Detect which cell encompasses the target text, then output its (x, y) center coordinate. 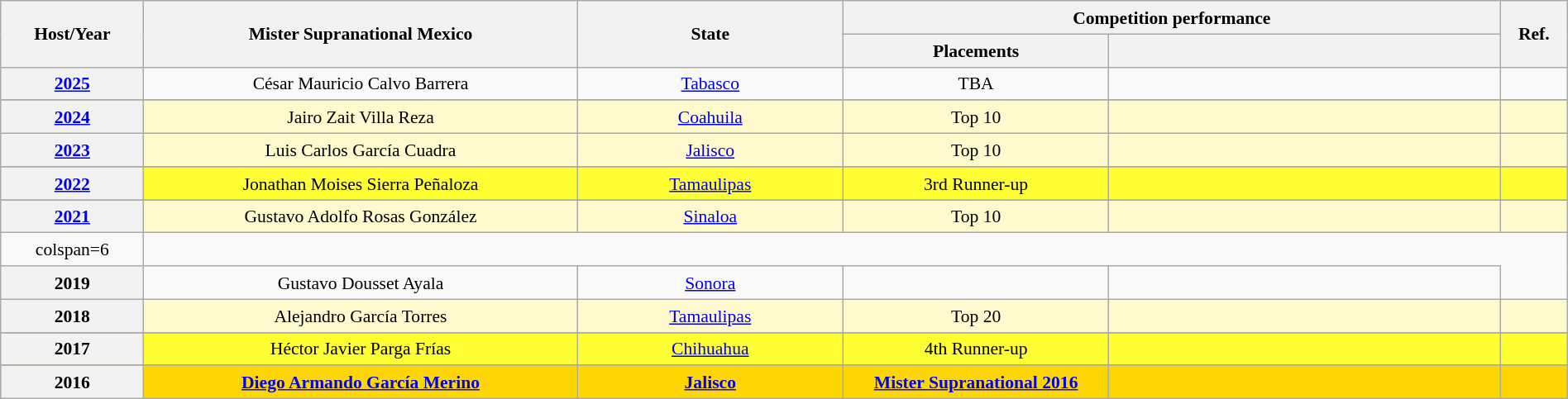
2019 (73, 283)
Héctor Javier Parga Frías (361, 349)
César Mauricio Calvo Barrera (361, 83)
Host/Year (73, 34)
Mister Supranational Mexico (361, 34)
Sonora (710, 283)
Placements (976, 50)
colspan=6 (73, 249)
Coahuila (710, 117)
Diego Armando García Merino (361, 382)
Top 20 (976, 316)
Mister Supranational 2016 (976, 382)
Competition performance (1171, 17)
2021 (73, 216)
State (710, 34)
2017 (73, 349)
2024 (73, 117)
Jonathan Moises Sierra Peñaloza (361, 183)
4th Runner-up (976, 349)
Gustavo Adolfo Rosas González (361, 216)
2016 (73, 382)
Alejandro García Torres (361, 316)
2022 (73, 183)
2025 (73, 83)
TBA (976, 83)
Sinaloa (710, 216)
Ref. (1533, 34)
2023 (73, 150)
2018 (73, 316)
3rd Runner-up (976, 183)
Gustavo Dousset Ayala (361, 283)
Luis Carlos García Cuadra (361, 150)
Chihuahua (710, 349)
Jairo Zait Villa Reza (361, 117)
Tabasco (710, 83)
